Locate the cell with the specified text and output its (X, Y) center coordinate. 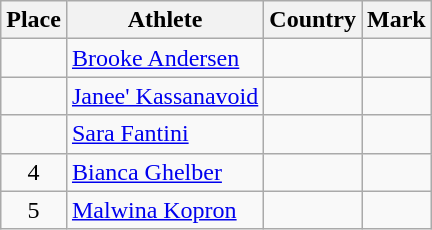
Place (34, 20)
5 (34, 210)
Athlete (164, 20)
Janee' Kassanavoid (164, 96)
4 (34, 172)
Sara Fantini (164, 134)
Malwina Kopron (164, 210)
Bianca Ghelber (164, 172)
Country (313, 20)
Brooke Andersen (164, 58)
Mark (397, 20)
